Identify which cell holds the provided text, then report its [x, y] central coordinate. 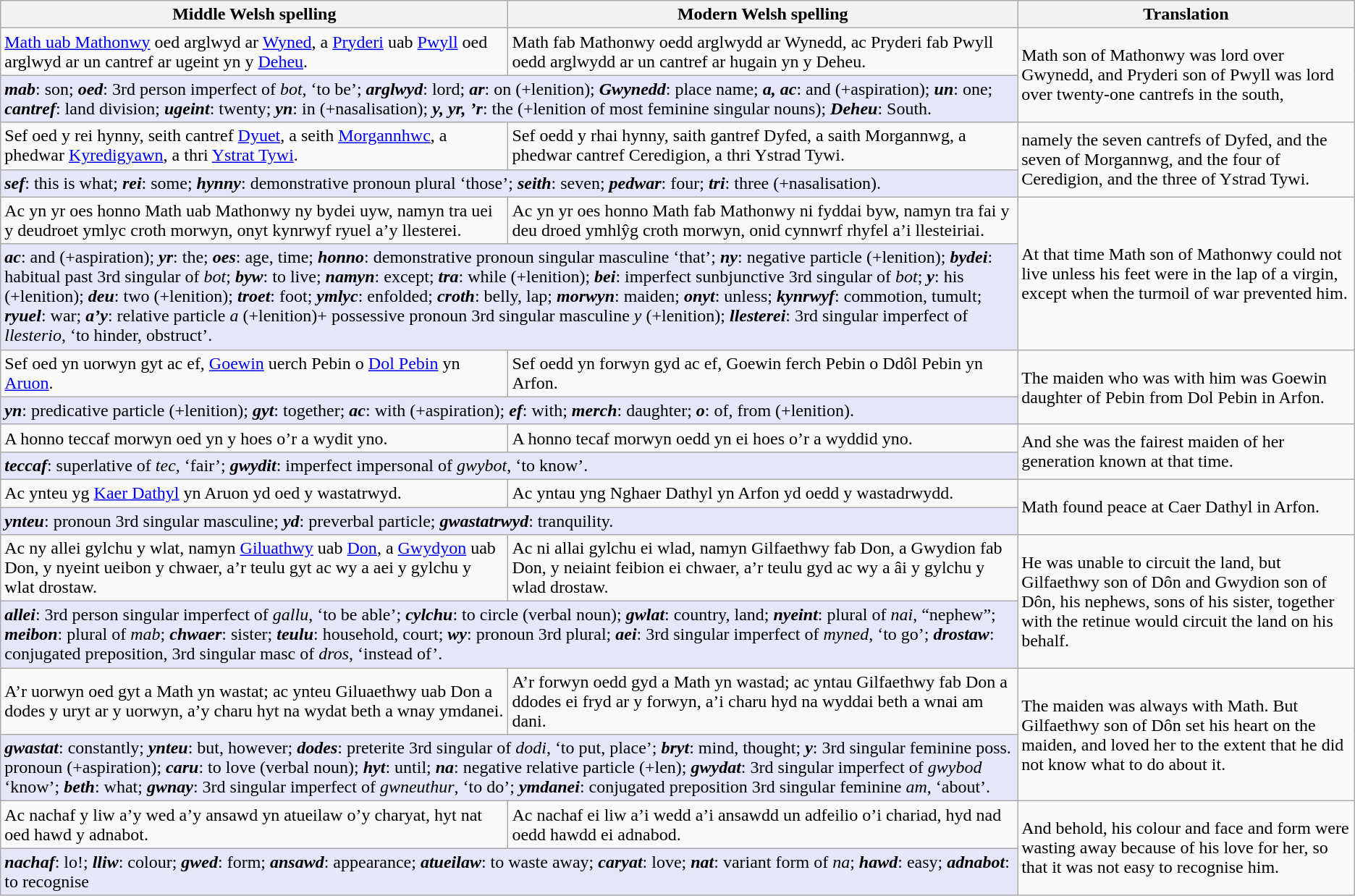
Ac nachaf y liw a’y wed a’y ansawd yn atueilaw o’y charyat, hyt nat oed hawd y adnabot. [255, 825]
A honno tecaf morwyn oedd yn ei hoes o’r a wyddid yno. [763, 438]
Ac yntau yng Nghaer Dathyl yn Arfon yd oedd y wastadrwydd. [763, 493]
Math fab Mathonwy oedd arglwydd ar Wynedd, ac Pryderi fab Pwyll oedd arglwydd ar un cantref ar hugain yn y Deheu. [763, 52]
Modern Welsh spelling [763, 14]
Ac nachaf ei liw a’i wedd a’i ansawdd un adfeilio o’i chariad, hyd nad oedd hawdd ei adnabod. [763, 825]
The maiden who was with him was Goewin daughter of Pebin from Dol Pebin in Arfon. [1186, 386]
Sef oed yn uorwyn gyt ac ef, Goewin uerch Pebin o Dol Pebin yn Aruon. [255, 373]
Translation [1186, 14]
And she was the fairest maiden of her generation known at that time. [1186, 452]
ynteu: pronoun 3rd singular masculine; yd: preverbal particle; gwastatrwyd: tranquility. [510, 520]
namely the seven cantrefs of Dyfed, and the seven of Morgannwg, and the four of Ceredigion, and the three of Ystrad Tywi. [1186, 159]
Sef oedd yn forwyn gyd ac ef, Goewin ferch Pebin o Ddôl Pebin yn Arfon. [763, 373]
Middle Welsh spelling [255, 14]
sef: this is what; rei: some; hynny: demonstrative pronoun plural ‘those’; seith: seven; pedwar: four; tri: three (+nasalisation). [510, 183]
And behold, his colour and face and form were wasting away because of his love for her, so that it was not easy to recognise him. [1186, 848]
Sef oed y rei hynny, seith cantref Dyuet, a seith Morgannhwc, a phedwar Kyredigyawn, a thri Ystrat Tywi. [255, 146]
Ac ynteu yg Kaer Dathyl yn Aruon yd oed y wastatrwyd. [255, 493]
A’r uorwyn oed gyt a Math yn wastat; ac ynteu Giluaethwy uab Don a dodes y uryt ar y uorwyn, a’y charu hyt na wydat beth a wnay ymdanei. [255, 701]
A honno teccaf morwyn oed yn y hoes o’r a wydit yno. [255, 438]
Math son of Mathonwy was lord over Gwynedd, and Pryderi son of Pwyll was lord over twenty-one cantrefs in the south, [1186, 75]
Ac yn yr oes honno Math fab Mathonwy ni fyddai byw, namyn tra fai y deu droed ymhlŷg croth morwyn, onid cynnwrf rhyfel a’i llesteiriai. [763, 220]
yn: predicative particle (+lenition); gyt: together; ac: with (+aspiration); ef: with; merch: daughter; o: of, from (+lenition). [510, 410]
teccaf: superlative of tec, ‘fair’; gwydit: imperfect impersonal of gwybot, ‘to know’. [510, 465]
Math found peace at Caer Dathyl in Arfon. [1186, 507]
A’r forwyn oedd gyd a Math yn wastad; ac yntau Gilfaethwy fab Don a ddodes ei fryd ar y forwyn, a’i charu hyd na wyddai beth a wnai am dani. [763, 701]
Ac yn yr oes honno Math uab Mathonwy ny bydei uyw, namyn tra uei y deudroet ymlyc croth morwyn, onyt kynrwyf ryuel a’y llesterei. [255, 220]
At that time Math son of Mathonwy could not live unless his feet were in the lap of a virgin, except when the turmoil of war prevented him. [1186, 274]
Ac ny allei gylchu y wlat, namyn Giluathwy uab Don, a Gwydyon uab Don, y nyeint ueibon y chwaer, a’r teulu gyt ac wy a aei y gylchu y wlat drostaw. [255, 568]
Math uab Mathonwy oed arglwyd ar Wyned, a Pryderi uab Pwyll oed arglwyd ar un cantref ar ugeint yn y Deheu. [255, 52]
Sef oedd y rhai hynny, saith gantref Dyfed, a saith Morgannwg, a phedwar cantref Ceredigion, a thri Ystrad Tywi. [763, 146]
